Detect which cell encompasses the target text, then output its (X, Y) center coordinate. 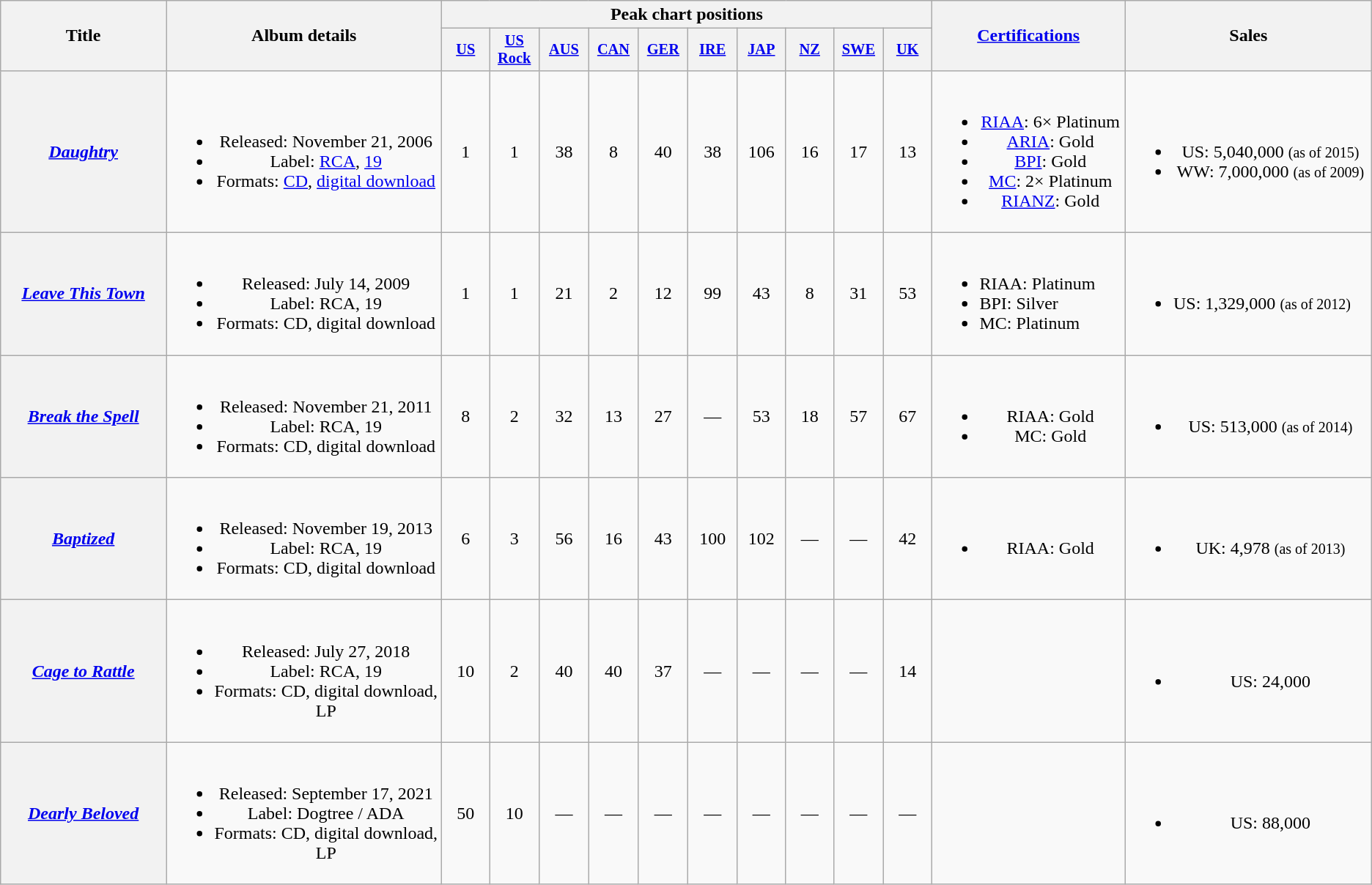
Released: July 27, 2018Label: RCA, 19Formats: CD, digital download, LP (304, 671)
Dearly Beloved (84, 813)
17 (858, 151)
US: 1,329,000 (as of 2012) (1248, 295)
NZ (809, 50)
106 (761, 151)
Daughtry (84, 151)
Released: July 14, 2009Label: RCA, 19Formats: CD, digital download (304, 295)
RIAA: Gold (1029, 539)
37 (663, 671)
18 (809, 416)
JAP (761, 50)
Cage to Rattle (84, 671)
Released: November 21, 2011Label: RCA, 19Formats: CD, digital download (304, 416)
100 (712, 539)
UK (907, 50)
Released: September 17, 2021Label: Dogtree / ADAFormats: CD, digital download, LP (304, 813)
99 (712, 295)
US (466, 50)
Sales (1248, 36)
31 (858, 295)
US: 5,040,000 (as of 2015)WW: 7,000,000 (as of 2009) (1248, 151)
RIAA: GoldMC: Gold (1029, 416)
Peak chart positions (687, 15)
US: 513,000 (as of 2014) (1248, 416)
42 (907, 539)
USRock (514, 50)
RIAA: 6× PlatinumARIA: GoldBPI: GoldMC: 2× PlatinumRIANZ: Gold (1029, 151)
UK: 4,978 (as of 2013) (1248, 539)
102 (761, 539)
IRE (712, 50)
Baptized (84, 539)
6 (466, 539)
Album details (304, 36)
Certifications (1029, 36)
Break the Spell (84, 416)
Released: November 19, 2013Label: RCA, 19Formats: CD, digital download (304, 539)
50 (466, 813)
67 (907, 416)
US: 88,000 (1248, 813)
56 (564, 539)
14 (907, 671)
Title (84, 36)
57 (858, 416)
Released: November 21, 2006Label: RCA, 19Formats: CD, digital download (304, 151)
12 (663, 295)
AUS (564, 50)
21 (564, 295)
RIAA: PlatinumBPI: SilverMC: Platinum (1029, 295)
CAN (613, 50)
32 (564, 416)
3 (514, 539)
27 (663, 416)
SWE (858, 50)
GER (663, 50)
Leave This Town (84, 295)
US: 24,000 (1248, 671)
